Return (x, y) of the center of cell containing provided text 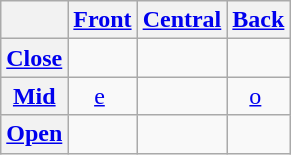
Mid (34, 96)
Close (34, 58)
e (102, 96)
o (258, 96)
Central (182, 20)
Open (34, 134)
Front (102, 20)
Back (258, 20)
